Output the (x, y) coordinate of the center of the cell containing the given text.  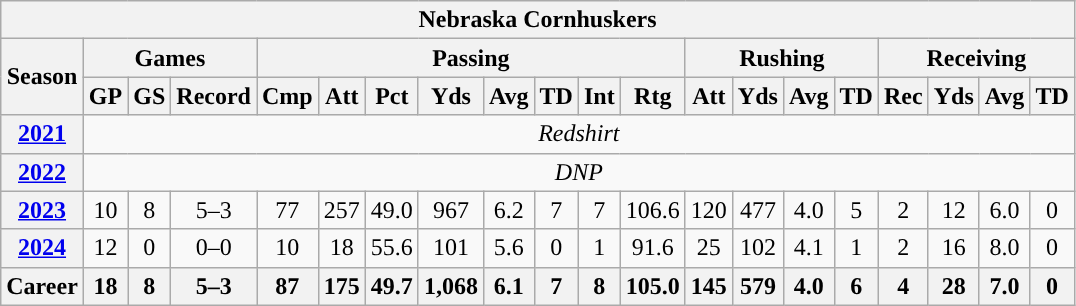
2021 (42, 134)
579 (758, 286)
1,068 (450, 286)
Passing (470, 58)
120 (708, 210)
5 (856, 210)
Pct (392, 96)
Record (214, 96)
6.2 (508, 210)
Cmp (287, 96)
Rtg (652, 96)
91.6 (652, 248)
Receiving (976, 58)
Rushing (782, 58)
967 (450, 210)
477 (758, 210)
Career (42, 286)
102 (758, 248)
77 (287, 210)
2024 (42, 248)
49.0 (392, 210)
105.0 (652, 286)
GP (105, 96)
2023 (42, 210)
5.6 (508, 248)
25 (708, 248)
55.6 (392, 248)
106.6 (652, 210)
87 (287, 286)
DNP (578, 172)
6.1 (508, 286)
GS (150, 96)
Nebraska Cornhuskers (538, 20)
6 (856, 286)
257 (342, 210)
145 (708, 286)
Season (42, 77)
101 (450, 248)
16 (954, 248)
Games (170, 58)
Redshirt (578, 134)
49.7 (392, 286)
0–0 (214, 248)
28 (954, 286)
175 (342, 286)
7.0 (1004, 286)
2022 (42, 172)
4.1 (808, 248)
Int (599, 96)
4 (903, 286)
6.0 (1004, 210)
8.0 (1004, 248)
Rec (903, 96)
